Identify which cell holds the provided text, then report its [X, Y] central coordinate. 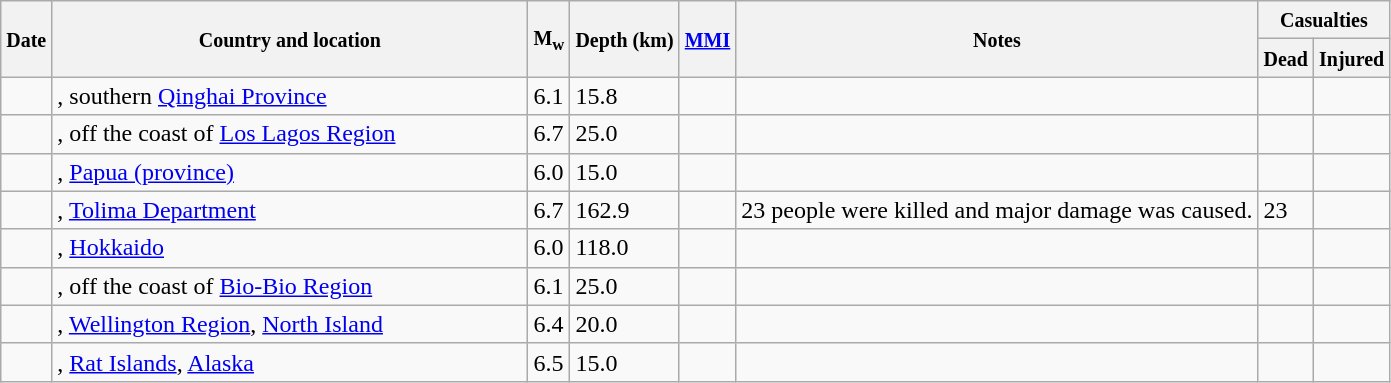
, Papua (province) [290, 172]
, Hokkaido [290, 248]
15.8 [624, 96]
, Rat Islands, Alaska [290, 362]
, off the coast of Bio-Bio Region [290, 286]
23 people were killed and major damage was caused. [997, 210]
, southern Qinghai Province [290, 96]
MMI [708, 39]
, Wellington Region, North Island [290, 324]
Depth (km) [624, 39]
, Tolima Department [290, 210]
Casualties [1324, 20]
Notes [997, 39]
Injured [1352, 58]
Country and location [290, 39]
, off the coast of Los Lagos Region [290, 134]
6.4 [549, 324]
162.9 [624, 210]
6.5 [549, 362]
118.0 [624, 248]
Dead [1286, 58]
Mw [549, 39]
20.0 [624, 324]
Date [26, 39]
23 [1286, 210]
